Capture the cell that displays the provided text and extract its (x, y) central coordinate. 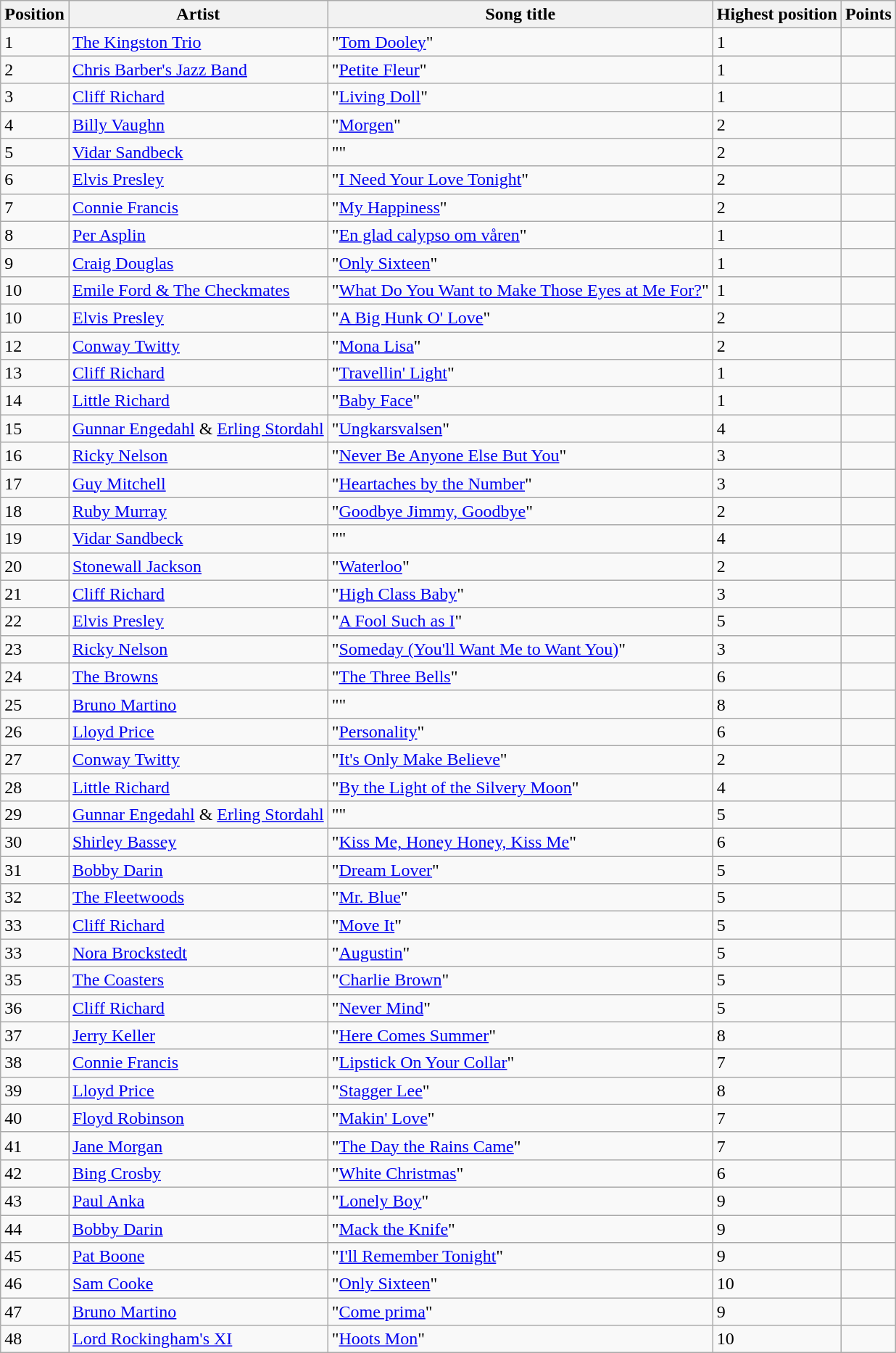
The Coasters (198, 980)
"Living Doll" (520, 97)
"Waterloo" (520, 566)
Stonewall Jackson (198, 566)
Jerry Keller (198, 1035)
40 (35, 1118)
Shirley Bassey (198, 843)
"My Happiness" (520, 207)
"Lipstick On Your Collar" (520, 1063)
"White Christmas" (520, 1173)
"Lonely Boy" (520, 1201)
Position (35, 15)
"Come prima" (520, 1312)
"Petite Fleur" (520, 70)
20 (35, 566)
Billy Vaughn (198, 125)
43 (35, 1201)
"The Day the Rains Came" (520, 1146)
Points (868, 15)
46 (35, 1284)
The Fleetwoods (198, 898)
18 (35, 511)
38 (35, 1063)
41 (35, 1146)
Highest position (777, 15)
"Travellin' Light" (520, 373)
"A Big Hunk O' Love" (520, 318)
21 (35, 594)
"Morgen" (520, 125)
"Kiss Me, Honey Honey, Kiss Me" (520, 843)
Jane Morgan (198, 1146)
47 (35, 1312)
25 (35, 704)
Song title (520, 15)
15 (35, 429)
"A Fool Such as I" (520, 621)
"Goodbye Jimmy, Goodbye" (520, 511)
"Someday (You'll Want Me to Want You)" (520, 649)
13 (35, 373)
Pat Boone (198, 1257)
Ruby Murray (198, 511)
Per Asplin (198, 235)
Artist (198, 15)
"Heartaches by the Number" (520, 484)
"Charlie Brown" (520, 980)
"En glad calypso om våren" (520, 235)
35 (35, 980)
Sam Cooke (198, 1284)
The Browns (198, 676)
"Tom Dooley" (520, 42)
14 (35, 401)
16 (35, 456)
"Dream Lover" (520, 870)
39 (35, 1091)
22 (35, 621)
17 (35, 484)
"I Need Your Love Tonight" (520, 180)
"Baby Face" (520, 401)
"By the Light of the Silvery Moon" (520, 787)
27 (35, 759)
23 (35, 649)
31 (35, 870)
Bing Crosby (198, 1173)
28 (35, 787)
"Hoots Mon" (520, 1339)
42 (35, 1173)
36 (35, 1008)
44 (35, 1229)
"Never Mind" (520, 1008)
"Ungkarsvalsen" (520, 429)
"The Three Bells" (520, 676)
Guy Mitchell (198, 484)
"Move It" (520, 925)
37 (35, 1035)
"High Class Baby" (520, 594)
"Makin' Love" (520, 1118)
"Here Comes Summer" (520, 1035)
48 (35, 1339)
Lord Rockingham's XI (198, 1339)
Nora Brockstedt (198, 953)
24 (35, 676)
"Mr. Blue" (520, 898)
"Personality" (520, 732)
"Stagger Lee" (520, 1091)
45 (35, 1257)
"Augustin" (520, 953)
Floyd Robinson (198, 1118)
Emile Ford & The Checkmates (198, 290)
"Mona Lisa" (520, 346)
The Kingston Trio (198, 42)
"Mack the Knife" (520, 1229)
12 (35, 346)
Chris Barber's Jazz Band (198, 70)
30 (35, 843)
19 (35, 539)
Paul Anka (198, 1201)
Craig Douglas (198, 262)
"What Do You Want to Make Those Eyes at Me For?" (520, 290)
26 (35, 732)
32 (35, 898)
"I'll Remember Tonight" (520, 1257)
"Never Be Anyone Else But You" (520, 456)
29 (35, 815)
"It's Only Make Believe" (520, 759)
